Return (x, y) of the center of cell containing provided text 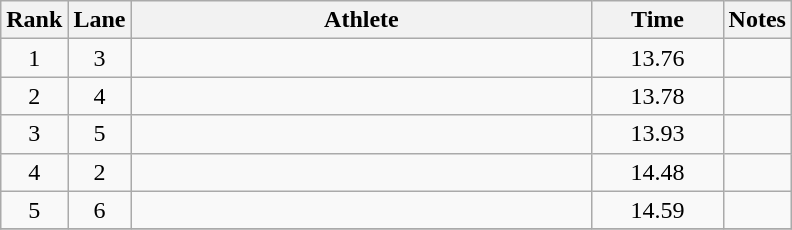
13.93 (658, 134)
Time (658, 20)
13.76 (658, 58)
6 (100, 210)
Notes (757, 20)
Lane (100, 20)
14.59 (658, 210)
14.48 (658, 172)
1 (34, 58)
Rank (34, 20)
Athlete (362, 20)
13.78 (658, 96)
